Detect which cell encompasses the target text, then output its (X, Y) center coordinate. 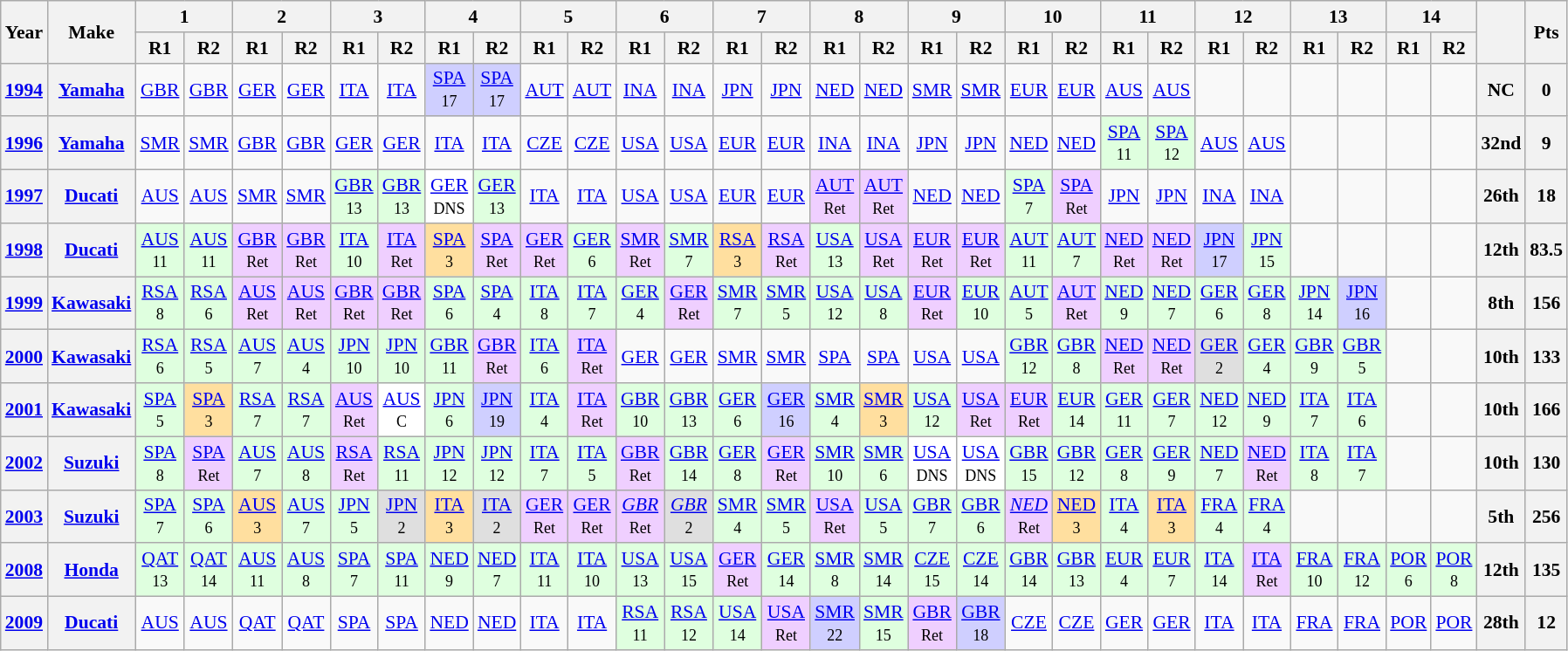
AUT7 (1077, 250)
1 (183, 17)
166 (1546, 410)
JPN2 (402, 517)
AUT5 (1028, 304)
26th (1501, 197)
SMR14 (884, 571)
130 (1546, 463)
FRA12 (1362, 571)
256 (1546, 517)
GBR8 (1077, 356)
SPA5 (160, 410)
NC (1501, 89)
QAT13 (160, 571)
RSA3 (738, 250)
JPN15 (1267, 250)
SPA4 (498, 304)
SMR22 (835, 623)
5th (1501, 517)
POR6 (1408, 571)
SPA8 (160, 463)
11 (1147, 17)
RSA8 (160, 304)
EUR14 (1077, 410)
2003 (24, 517)
SMR3 (884, 410)
RSA5 (209, 356)
USA5 (884, 517)
NED12 (1219, 410)
135 (1546, 571)
1996 (24, 143)
6 (664, 17)
ITA14 (1219, 571)
GBR5 (1362, 356)
GBR7 (932, 517)
14 (1431, 17)
2002 (24, 463)
10 (1053, 17)
2000 (24, 356)
5 (567, 17)
AUS3 (258, 517)
EUR10 (980, 304)
3 (377, 17)
SMR15 (884, 623)
JPN6 (449, 410)
32nd (1501, 143)
1997 (24, 197)
GBR18 (980, 623)
POR8 (1454, 571)
28th (1501, 623)
8th (1501, 304)
AUS4 (306, 356)
7 (761, 17)
ITA11 (544, 571)
GBR10 (640, 410)
Year (24, 31)
156 (1546, 304)
SMR6 (884, 463)
133 (1546, 356)
GBR6 (980, 517)
USA8 (884, 304)
13 (1338, 17)
2008 (24, 571)
SMRRet (640, 250)
Make (91, 31)
8 (859, 17)
ITA2 (498, 517)
GBR9 (1315, 356)
AUT11 (1028, 250)
GER13 (498, 197)
JPN14 (1315, 304)
4 (473, 17)
EUR4 (1124, 571)
1999 (24, 304)
GERDNS (449, 197)
USA15 (689, 571)
FRA10 (1315, 571)
SPA12 (1172, 143)
CZE14 (980, 571)
GER7 (1172, 410)
GER16 (787, 410)
GER9 (1172, 463)
2009 (24, 623)
2001 (24, 410)
JPN16 (1362, 304)
JPN17 (1219, 250)
2 (281, 17)
JPN19 (498, 410)
GER11 (1124, 410)
0 (1546, 89)
QAT14 (209, 571)
EUR7 (1172, 571)
1998 (24, 250)
RSA12 (689, 623)
SMR8 (835, 571)
18 (1546, 197)
GBR11 (449, 356)
GBR2 (689, 517)
SMR10 (835, 463)
Pts (1546, 31)
JPN5 (354, 517)
NED3 (1077, 517)
ITA5 (592, 463)
USA14 (738, 623)
83.5 (1546, 250)
GBR15 (1028, 463)
CZE15 (932, 571)
GER14 (787, 571)
GER2 (1219, 356)
AUSC (402, 410)
Honda (91, 571)
1994 (24, 89)
